Identify which cell holds the provided text, then report its [x, y] central coordinate. 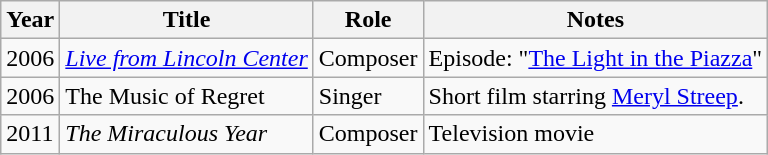
Year [30, 20]
The Music of Regret [187, 96]
Title [187, 20]
2011 [30, 134]
Episode: "The Light in the Piazza" [596, 58]
Role [368, 20]
Live from Lincoln Center [187, 58]
Notes [596, 20]
The Miraculous Year [187, 134]
Short film starring Meryl Streep. [596, 96]
Singer [368, 96]
Television movie [596, 134]
